Locate the cell with the specified text and output its (X, Y) center coordinate. 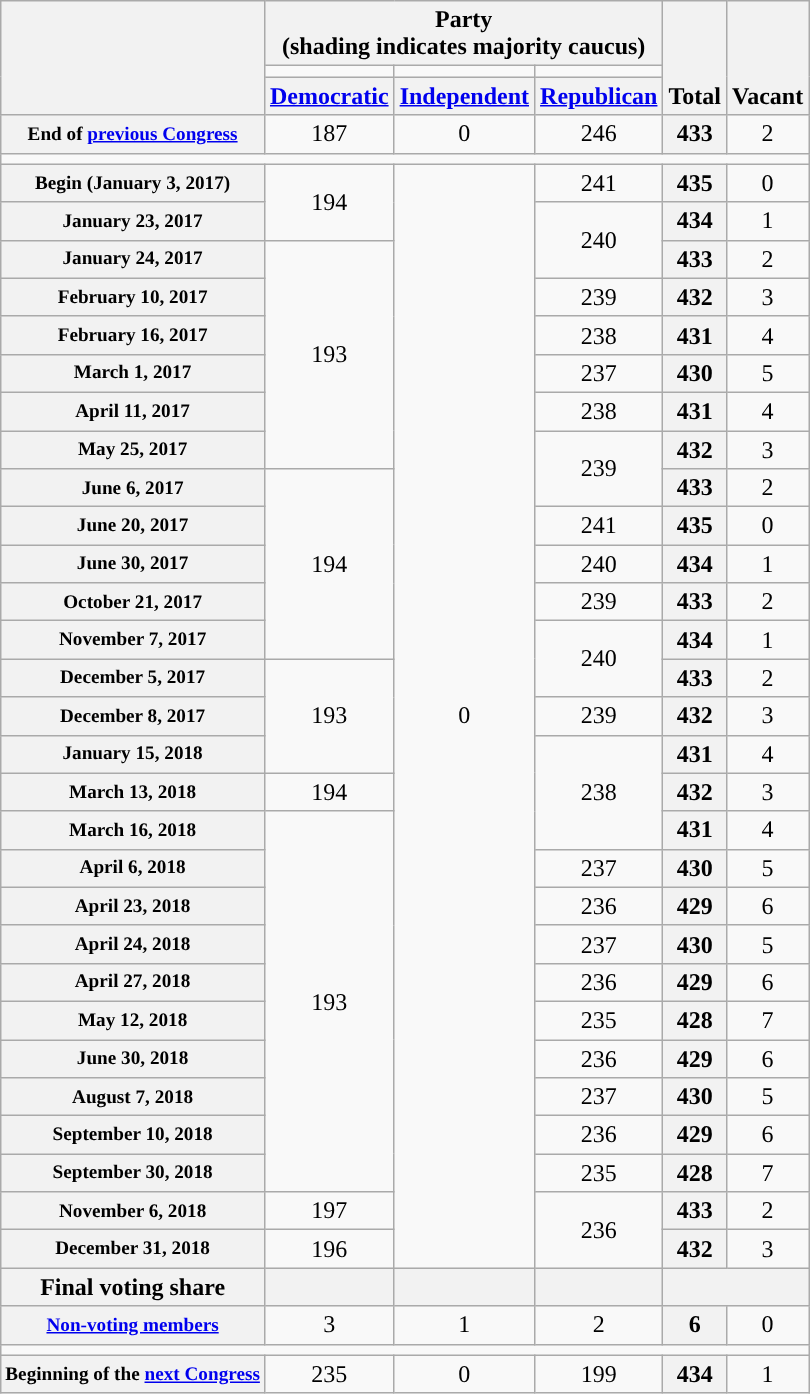
June 30, 2018 (133, 1059)
October 21, 2017 (133, 602)
May 12, 2018 (133, 1020)
246 (599, 134)
Begin (January 3, 2017) (133, 183)
June 6, 2017 (133, 488)
September 30, 2018 (133, 1173)
March 1, 2017 (133, 373)
June 30, 2017 (133, 564)
199 (599, 1374)
February 10, 2017 (133, 297)
April 6, 2018 (133, 868)
Independent (464, 96)
December 8, 2017 (133, 716)
197 (329, 1211)
March 16, 2018 (133, 830)
End of previous Congress (133, 134)
196 (329, 1249)
March 13, 2018 (133, 792)
April 23, 2018 (133, 906)
Party (shading indicates majority caucus) (464, 34)
May 25, 2017 (133, 449)
Non-voting members (133, 1325)
January 15, 2018 (133, 754)
August 7, 2018 (133, 1097)
April 24, 2018 (133, 944)
November 6, 2018 (133, 1211)
Democratic (329, 96)
Total (695, 58)
Republican (599, 96)
Vacant (768, 58)
Beginning of the next Congress (133, 1374)
November 7, 2017 (133, 640)
December 31, 2018 (133, 1249)
April 27, 2018 (133, 982)
December 5, 2017 (133, 678)
February 16, 2017 (133, 335)
April 11, 2017 (133, 411)
June 20, 2017 (133, 526)
January 24, 2017 (133, 259)
Final voting share (133, 1287)
September 10, 2018 (133, 1135)
January 23, 2017 (133, 221)
187 (329, 134)
